Find where the given text appears and provide that cell's center as [X, Y] coordinate. 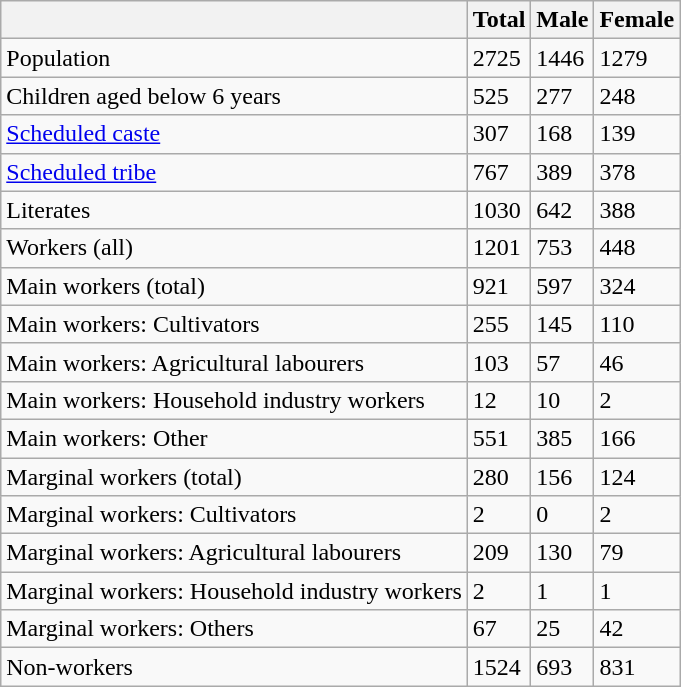
307 [499, 134]
Workers (all) [234, 248]
67 [499, 629]
389 [562, 172]
1030 [499, 210]
Male [562, 20]
Marginal workers (total) [234, 477]
277 [562, 96]
525 [499, 96]
Children aged below 6 years [234, 96]
Main workers: Household industry workers [234, 400]
693 [562, 667]
209 [499, 553]
25 [562, 629]
642 [562, 210]
Main workers (total) [234, 286]
130 [562, 553]
Female [637, 20]
324 [637, 286]
Scheduled caste [234, 134]
139 [637, 134]
110 [637, 324]
Marginal workers: Agricultural labourers [234, 553]
753 [562, 248]
1446 [562, 58]
921 [499, 286]
145 [562, 324]
168 [562, 134]
10 [562, 400]
124 [637, 477]
1201 [499, 248]
103 [499, 362]
388 [637, 210]
Scheduled tribe [234, 172]
Non-workers [234, 667]
378 [637, 172]
42 [637, 629]
597 [562, 286]
Total [499, 20]
385 [562, 438]
Main workers: Other [234, 438]
Main workers: Agricultural labourers [234, 362]
Marginal workers: Household industry workers [234, 591]
831 [637, 667]
Main workers: Cultivators [234, 324]
156 [562, 477]
1524 [499, 667]
2725 [499, 58]
767 [499, 172]
448 [637, 248]
Marginal workers: Cultivators [234, 515]
12 [499, 400]
551 [499, 438]
0 [562, 515]
248 [637, 96]
46 [637, 362]
57 [562, 362]
280 [499, 477]
Marginal workers: Others [234, 629]
Literates [234, 210]
1279 [637, 58]
Population [234, 58]
166 [637, 438]
255 [499, 324]
79 [637, 553]
